Return the (x, y) coordinate for the center point of the cell that contains the specified text.  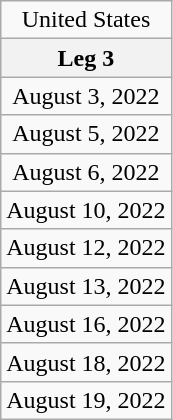
August 3, 2022 (86, 96)
August 13, 2022 (86, 286)
Leg 3 (86, 58)
United States (86, 20)
August 10, 2022 (86, 210)
August 19, 2022 (86, 400)
August 18, 2022 (86, 362)
August 16, 2022 (86, 324)
August 12, 2022 (86, 248)
August 5, 2022 (86, 134)
August 6, 2022 (86, 172)
